Extract the (X, Y) coordinate from the center of the cell holding the provided text.  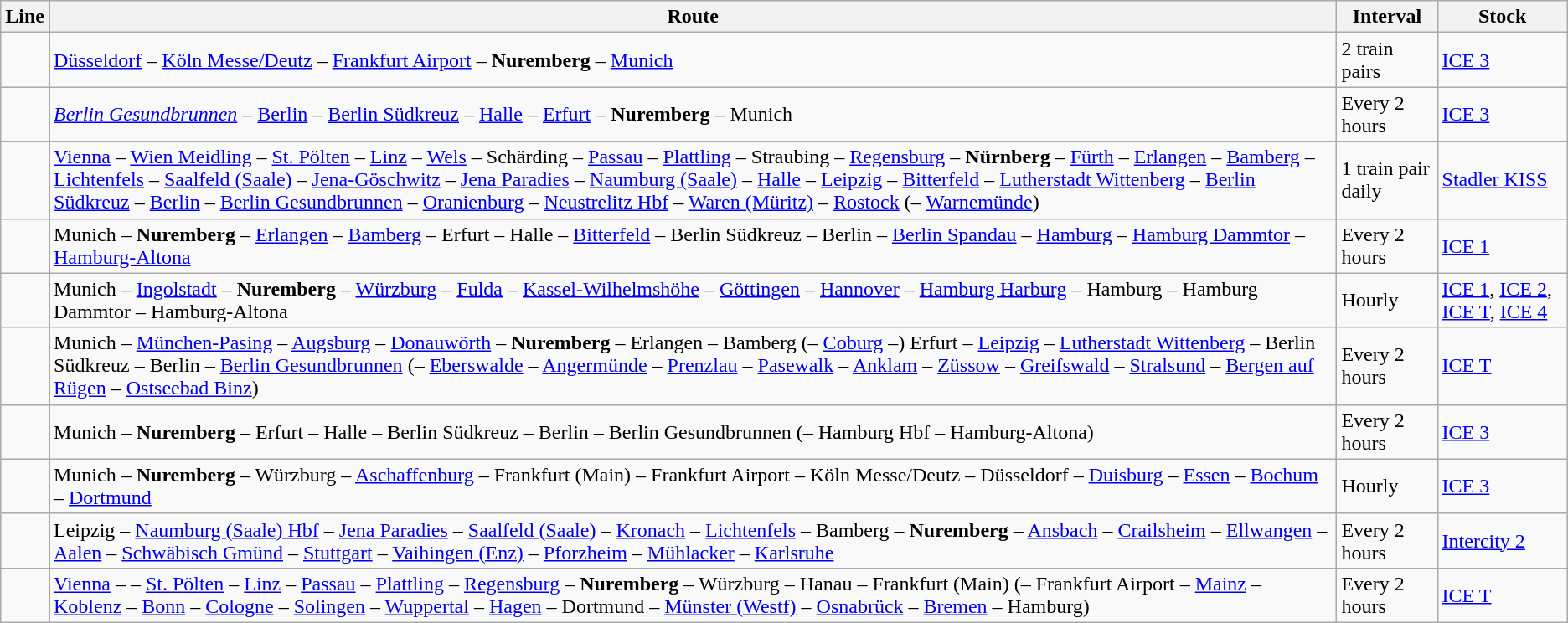
1 train pair daily (1387, 180)
Berlin Gesundbrunnen – Berlin – Berlin Südkreuz – Halle – Erfurt – Nuremberg – Munich (692, 114)
Munich – Nuremberg – Erfurt – Halle – Berlin Südkreuz – Berlin – Berlin Gesundbrunnen (– Hamburg Hbf – Hamburg-Altona) (692, 432)
Line (25, 17)
Interval (1387, 17)
ICE 1 (1503, 246)
Stock (1503, 17)
Düsseldorf – Köln Messe/Deutz – Frankfurt Airport – Nuremberg – Munich (692, 60)
Intercity 2 (1503, 541)
Stadler KISS (1503, 180)
2 train pairs (1387, 60)
ICE 1, ICE 2, ICE T, ICE 4 (1503, 300)
Route (692, 17)
